From the cell containing the given text, extract its center point as (x, y) coordinate. 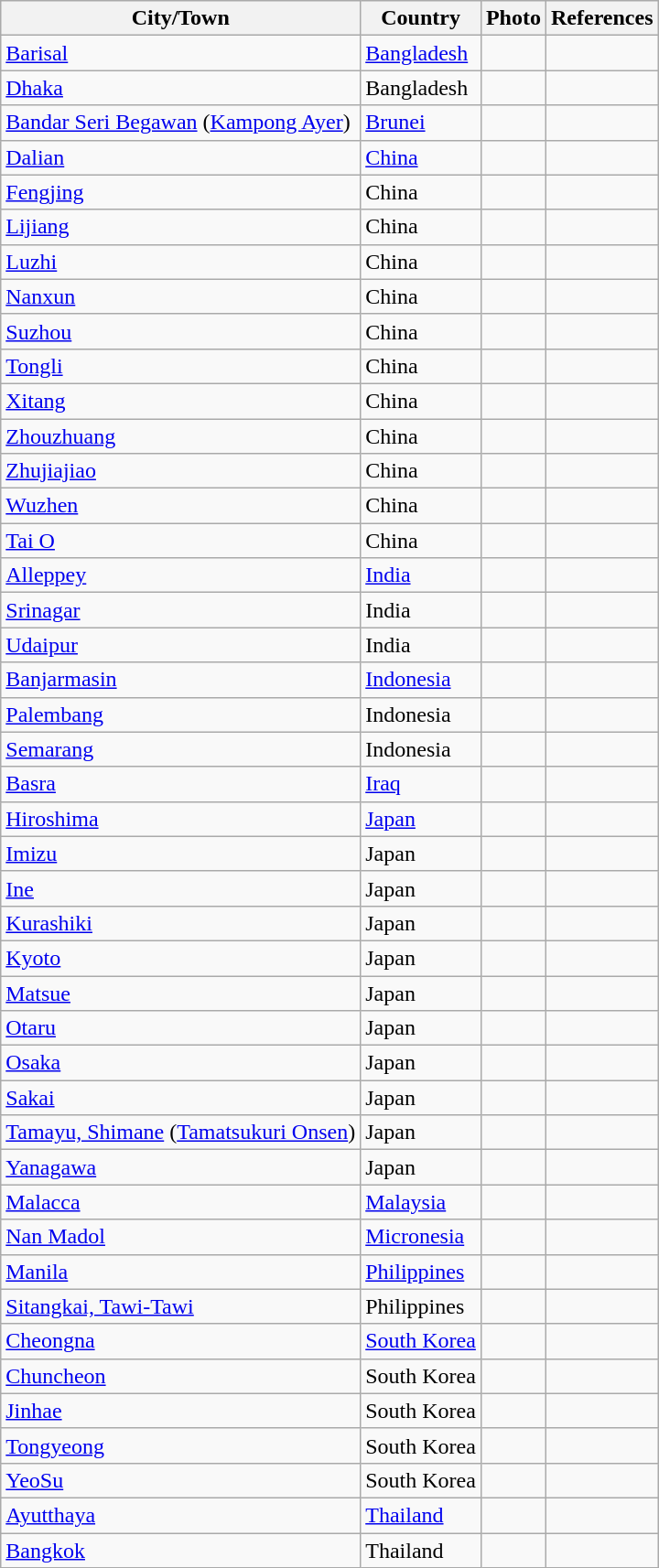
Tongli (181, 366)
Wuzhen (181, 506)
Otaru (181, 1028)
Bangkok (181, 1551)
Brunei (421, 123)
Kyoto (181, 958)
Tongyeong (181, 1445)
Tamayu, Shimane (Tamatsukuri Onsen) (181, 1133)
Zhouzhuang (181, 436)
Chuncheon (181, 1376)
Imizu (181, 854)
Alleppey (181, 575)
Hiroshima (181, 819)
Cheongna (181, 1341)
Banjarmasin (181, 680)
Barisal (181, 53)
Udaipur (181, 645)
Suzhou (181, 331)
Nan Madol (181, 1237)
Srinagar (181, 610)
Zhujiajiao (181, 471)
Manila (181, 1272)
Yanagawa (181, 1167)
Xitang (181, 401)
Osaka (181, 1063)
Nanxun (181, 296)
City/Town (181, 18)
Fengjing (181, 192)
Sakai (181, 1098)
Palembang (181, 714)
Ine (181, 888)
Sitangkai, Tawi-Tawi (181, 1306)
Matsue (181, 993)
Jinhae (181, 1411)
Luzhi (181, 262)
Lijiang (181, 227)
YeoSu (181, 1480)
Dhaka (181, 88)
References (602, 18)
Photo (513, 18)
Dalian (181, 157)
Micronesia (421, 1237)
Iraq (421, 784)
Semarang (181, 749)
Tai O (181, 541)
Malaysia (421, 1202)
Malacca (181, 1202)
Country (421, 18)
Kurashiki (181, 923)
Ayutthaya (181, 1515)
Basra (181, 784)
Bandar Seri Begawan (Kampong Ayer) (181, 123)
